Return the [X, Y] coordinate for the center point of the cell that contains the specified text.  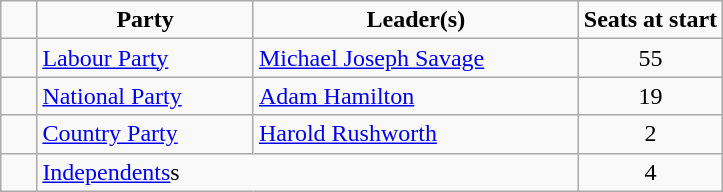
19 [650, 96]
Labour Party [146, 58]
Leader(s) [416, 20]
4 [650, 172]
Country Party [146, 134]
Michael Joseph Savage [416, 58]
2 [650, 134]
Harold Rushworth [416, 134]
55 [650, 58]
Seats at start [650, 20]
Independentss [308, 172]
Adam Hamilton [416, 96]
National Party [146, 96]
Party [146, 20]
